Extract the (X, Y) coordinate from the center of the cell holding the provided text.  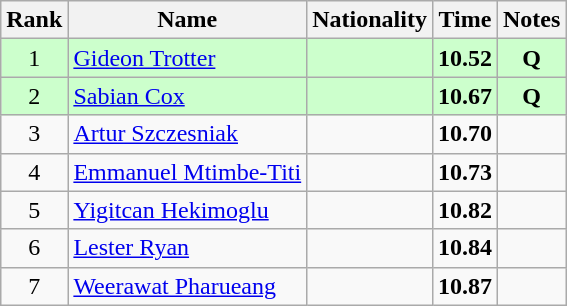
10.84 (464, 248)
Time (464, 20)
1 (34, 58)
Name (188, 20)
7 (34, 286)
Nationality (370, 20)
Lester Ryan (188, 248)
Gideon Trotter (188, 58)
3 (34, 134)
Sabian Cox (188, 96)
10.67 (464, 96)
10.70 (464, 134)
5 (34, 210)
2 (34, 96)
10.82 (464, 210)
10.87 (464, 286)
Emmanuel Mtimbe-Titi (188, 172)
10.73 (464, 172)
Rank (34, 20)
6 (34, 248)
Weerawat Pharueang (188, 286)
10.52 (464, 58)
Notes (532, 20)
Artur Szczesniak (188, 134)
4 (34, 172)
Yigitcan Hekimoglu (188, 210)
